Capture the cell that displays the provided text and extract its [x, y] central coordinate. 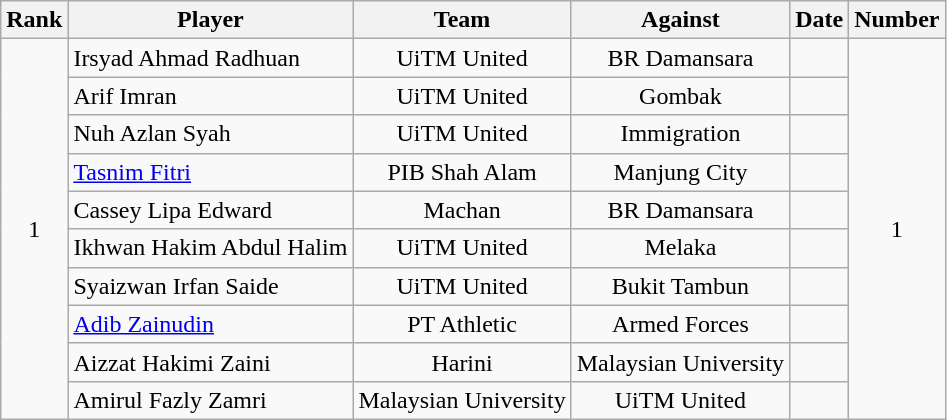
Arif Imran [210, 96]
Cassey Lipa Edward [210, 210]
PT Athletic [462, 324]
PIB Shah Alam [462, 172]
Date [820, 20]
Irsyad Ahmad Radhuan [210, 58]
Immigration [680, 134]
Nuh Azlan Syah [210, 134]
Adib Zainudin [210, 324]
Player [210, 20]
Number [897, 20]
Against [680, 20]
Harini [462, 362]
Amirul Fazly Zamri [210, 400]
Armed Forces [680, 324]
Gombak [680, 96]
Aizzat Hakimi Zaini [210, 362]
Manjung City [680, 172]
Bukit Tambun [680, 286]
Machan [462, 210]
Tasnim Fitri [210, 172]
Syaizwan Irfan Saide [210, 286]
Rank [34, 20]
Melaka [680, 248]
Team [462, 20]
Ikhwan Hakim Abdul Halim [210, 248]
